Scan for the cell matching the given text and deliver its (x, y) coordinate at center. 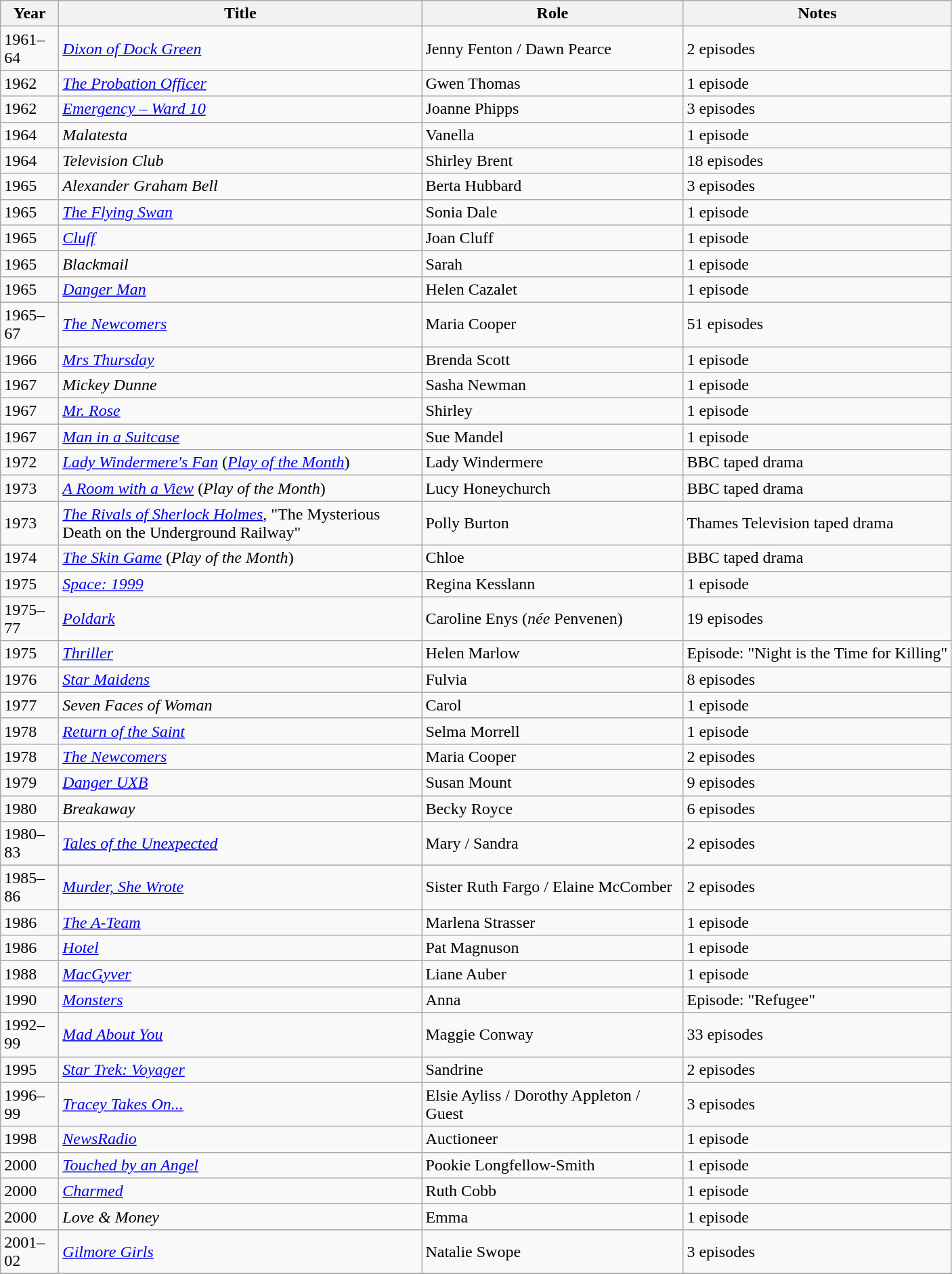
Sarah (553, 263)
Lucy Honeychurch (553, 488)
Becky Royce (553, 808)
Return of the Saint (240, 731)
Alexander Graham Bell (240, 186)
Sonia Dale (553, 212)
Mrs Thursday (240, 360)
The A-Team (240, 922)
Emma (553, 1216)
Berta Hubbard (553, 186)
The Probation Officer (240, 83)
Touched by an Angel (240, 1165)
Love & Money (240, 1216)
1988 (30, 974)
Joan Cluff (553, 238)
33 episodes (817, 1035)
1974 (30, 558)
Gwen Thomas (553, 83)
1979 (30, 782)
Brenda Scott (553, 360)
Caroline Enys (née Penvenen) (553, 619)
Shirley (553, 411)
1965–67 (30, 324)
Star Trek: Voyager (240, 1069)
Auctioneer (553, 1139)
1966 (30, 360)
18 episodes (817, 161)
Sandrine (553, 1069)
Space: 1999 (240, 584)
Star Maidens (240, 679)
Notes (817, 14)
Gilmore Girls (240, 1252)
1975–77 (30, 619)
Cluff (240, 238)
Susan Mount (553, 782)
Episode: "Night is the Time for Killing" (817, 654)
The Flying Swan (240, 212)
Tales of the Unexpected (240, 844)
1985–86 (30, 887)
Polly Burton (553, 523)
Monsters (240, 1000)
Seven Faces of Woman (240, 705)
Charmed (240, 1191)
Malatesta (240, 135)
Breakaway (240, 808)
6 episodes (817, 808)
Marlena Strasser (553, 922)
Mad About You (240, 1035)
Danger UXB (240, 782)
1996–99 (30, 1104)
Sasha Newman (553, 385)
Dixon of Dock Green (240, 49)
Television Club (240, 161)
Carol (553, 705)
Pookie Longfellow-Smith (553, 1165)
Role (553, 14)
1980 (30, 808)
1992–99 (30, 1035)
Elsie Ayliss / Dorothy Appleton / Guest (553, 1104)
Vanella (553, 135)
Mr. Rose (240, 411)
Chloe (553, 558)
Pat Magnuson (553, 948)
Selma Morrell (553, 731)
1976 (30, 679)
Title (240, 14)
51 episodes (817, 324)
Episode: "Refugee" (817, 1000)
Mickey Dunne (240, 385)
Year (30, 14)
Murder, She Wrote (240, 887)
Lady Windermere's Fan (Play of the Month) (240, 463)
Natalie Swope (553, 1252)
1990 (30, 1000)
Thames Television taped drama (817, 523)
Jenny Fenton / Dawn Pearce (553, 49)
Hotel (240, 948)
MacGyver (240, 974)
Regina Kesslann (553, 584)
1961–64 (30, 49)
8 episodes (817, 679)
Danger Man (240, 289)
Shirley Brent (553, 161)
19 episodes (817, 619)
Helen Cazalet (553, 289)
Man in a Suitcase (240, 437)
Helen Marlow (553, 654)
Lady Windermere (553, 463)
Liane Auber (553, 974)
1972 (30, 463)
The Rivals of Sherlock Holmes, "The Mysterious Death on the Underground Railway" (240, 523)
Tracey Takes On... (240, 1104)
Anna (553, 1000)
1995 (30, 1069)
1980–83 (30, 844)
Emergency – Ward 10 (240, 109)
1977 (30, 705)
Mary / Sandra (553, 844)
Sister Ruth Fargo / Elaine McComber (553, 887)
Maggie Conway (553, 1035)
Fulvia (553, 679)
Blackmail (240, 263)
NewsRadio (240, 1139)
2001–02 (30, 1252)
Thriller (240, 654)
Ruth Cobb (553, 1191)
Joanne Phipps (553, 109)
9 episodes (817, 782)
1998 (30, 1139)
A Room with a View (Play of the Month) (240, 488)
The Skin Game (Play of the Month) (240, 558)
Sue Mandel (553, 437)
Poldark (240, 619)
